For the text-containing cell, return its midpoint in (X, Y) coordinate format. 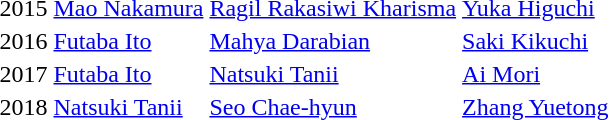
Mahya Darabian (333, 41)
Natsuki Tanii (333, 74)
